Scan for the cell matching the given text and deliver its [x, y] coordinate at center. 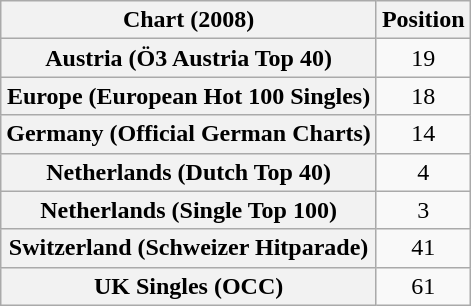
UK Singles (OCC) [189, 286]
4 [423, 172]
19 [423, 58]
3 [423, 210]
Europe (European Hot 100 Singles) [189, 96]
Germany (Official German Charts) [189, 134]
14 [423, 134]
Netherlands (Dutch Top 40) [189, 172]
Position [423, 20]
61 [423, 286]
18 [423, 96]
41 [423, 248]
Chart (2008) [189, 20]
Netherlands (Single Top 100) [189, 210]
Switzerland (Schweizer Hitparade) [189, 248]
Austria (Ö3 Austria Top 40) [189, 58]
